Determine the [x, y] coordinate at the center of the cell enclosing the given text.  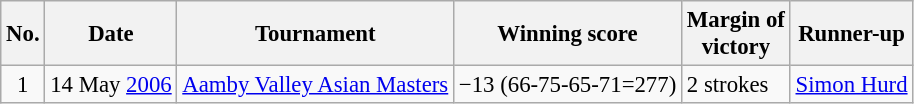
−13 (66-75-65-71=277) [568, 85]
Aamby Valley Asian Masters [316, 85]
2 strokes [736, 85]
Margin ofvictory [736, 34]
Tournament [316, 34]
No. [23, 34]
Runner-up [852, 34]
1 [23, 85]
14 May 2006 [111, 85]
Date [111, 34]
Winning score [568, 34]
Simon Hurd [852, 85]
